Capture the cell that displays the provided text and extract its [X, Y] central coordinate. 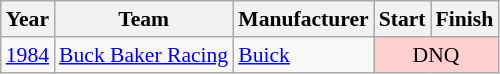
Team [144, 19]
Buick [303, 55]
Finish [465, 19]
Buck Baker Racing [144, 55]
1984 [28, 55]
DNQ [436, 55]
Manufacturer [303, 19]
Year [28, 19]
Start [402, 19]
